Locate the cell with the specified text and output its [X, Y] center coordinate. 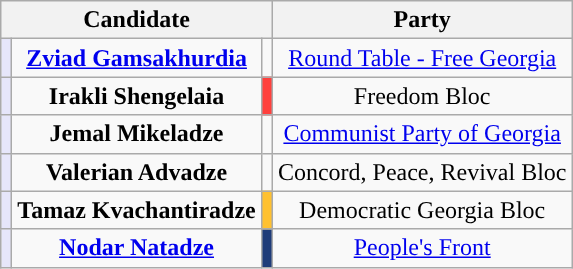
Candidate [137, 20]
People's Front [422, 248]
Freedom Bloc [422, 96]
Tamaz Kvachantiradze [136, 210]
Valerian Advadze [136, 172]
Party [422, 20]
Nodar Natadze [136, 248]
Concord, Peace, Revival Bloc [422, 172]
Zviad Gamsakhurdia [136, 58]
Jemal Mikeladze [136, 134]
Democratic Georgia Bloc [422, 210]
Communist Party of Georgia [422, 134]
Irakli Shengelaia [136, 96]
Round Table - Free Georgia [422, 58]
